Capture the cell that displays the provided text and extract its (x, y) central coordinate. 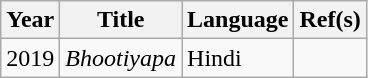
Language (238, 20)
Hindi (238, 58)
Bhootiyapa (121, 58)
Title (121, 20)
2019 (30, 58)
Year (30, 20)
Ref(s) (330, 20)
